Capture the cell that displays the provided text and extract its (X, Y) central coordinate. 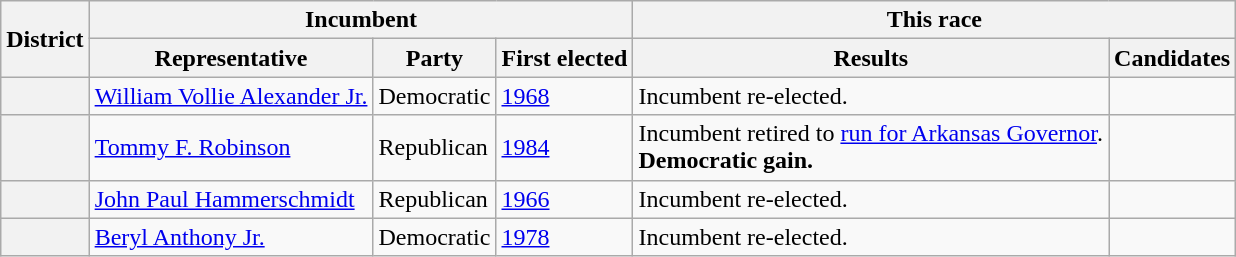
1978 (564, 237)
Incumbent retired to run for Arkansas Governor.Democratic gain. (871, 148)
1968 (564, 96)
John Paul Hammerschmidt (231, 199)
District (45, 39)
Representative (231, 58)
William Vollie Alexander Jr. (231, 96)
This race (934, 20)
Party (434, 58)
1966 (564, 199)
1984 (564, 148)
Beryl Anthony Jr. (231, 237)
First elected (564, 58)
Results (871, 58)
Candidates (1172, 58)
Tommy F. Robinson (231, 148)
Incumbent (361, 20)
